Locate the cell with the specified text and output its [X, Y] center coordinate. 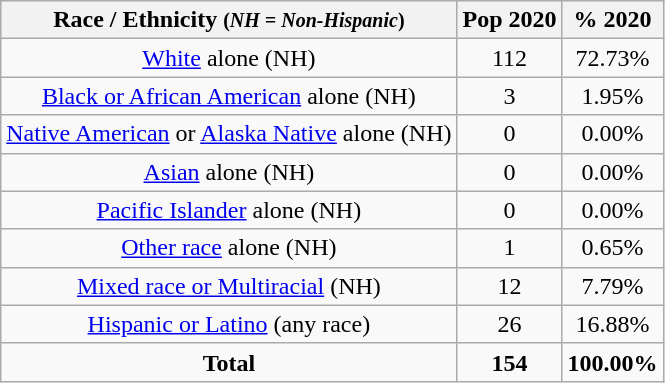
3 [510, 96]
Pacific Islander alone (NH) [229, 210]
Hispanic or Latino (any race) [229, 324]
Other race alone (NH) [229, 248]
Black or African American alone (NH) [229, 96]
Asian alone (NH) [229, 172]
0.65% [612, 248]
Mixed race or Multiracial (NH) [229, 286]
26 [510, 324]
Race / Ethnicity (NH = Non-Hispanic) [229, 20]
% 2020 [612, 20]
White alone (NH) [229, 58]
100.00% [612, 362]
154 [510, 362]
1 [510, 248]
Total [229, 362]
12 [510, 286]
72.73% [612, 58]
1.95% [612, 96]
Native American or Alaska Native alone (NH) [229, 134]
16.88% [612, 324]
112 [510, 58]
7.79% [612, 286]
Pop 2020 [510, 20]
